Provide the (x, y) coordinate of the cell's center where the given text is located.  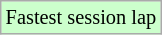
Fastest session lap (81, 17)
